Return (x, y) of the center of cell containing provided text 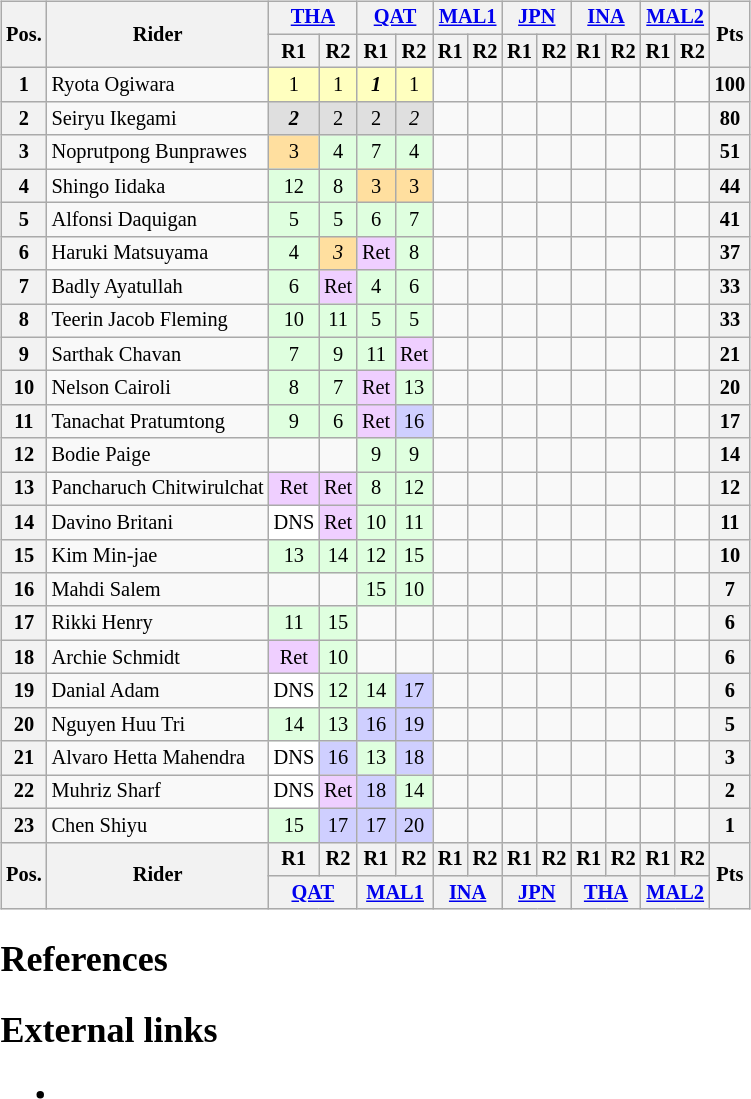
80 (730, 119)
Shingo Iidaka (158, 186)
Davino Britani (158, 522)
Rikki Henry (158, 623)
Nguyen Huu Tri (158, 724)
Kim Min-jae (158, 556)
51 (730, 152)
Alfonsi Daquigan (158, 220)
Danial Adam (158, 691)
Sarthak Chavan (158, 354)
Seiryu Ikegami (158, 119)
41 (730, 220)
Badly Ayatullah (158, 287)
22 (24, 792)
Bodie Paige (158, 455)
Nelson Cairoli (158, 388)
Muhriz Sharf (158, 792)
Haruki Matsuyama (158, 253)
Chen Shiyu (158, 825)
Mahdi Salem (158, 590)
Ryota Ogiwara (158, 85)
Tanachat Pratumtong (158, 422)
Archie Schmidt (158, 657)
Noprutpong Bunprawes (158, 152)
Alvaro Hetta Mahendra (158, 758)
44 (730, 186)
100 (730, 85)
37 (730, 253)
Pancharuch Chitwirulchat (158, 489)
Teerin Jacob Fleming (158, 321)
23 (24, 825)
